Pinpoint the cell where the given text exists, returning its [x, y] midpoint coordinate. 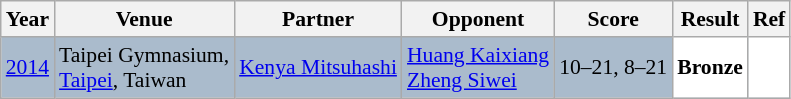
Partner [318, 19]
Venue [144, 19]
Result [710, 19]
10–21, 8–21 [613, 68]
2014 [28, 68]
Kenya Mitsuhashi [318, 68]
Score [613, 19]
Opponent [478, 19]
Year [28, 19]
Bronze [710, 68]
Taipei Gymnasium,Taipei, Taiwan [144, 68]
Huang Kaixiang Zheng Siwei [478, 68]
Ref [769, 19]
